Return (x, y) of the center of cell containing provided text 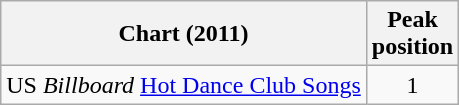
Peakposition (412, 34)
1 (412, 85)
US Billboard Hot Dance Club Songs (184, 85)
Chart (2011) (184, 34)
